Locate the cell with the specified text and output its (X, Y) center coordinate. 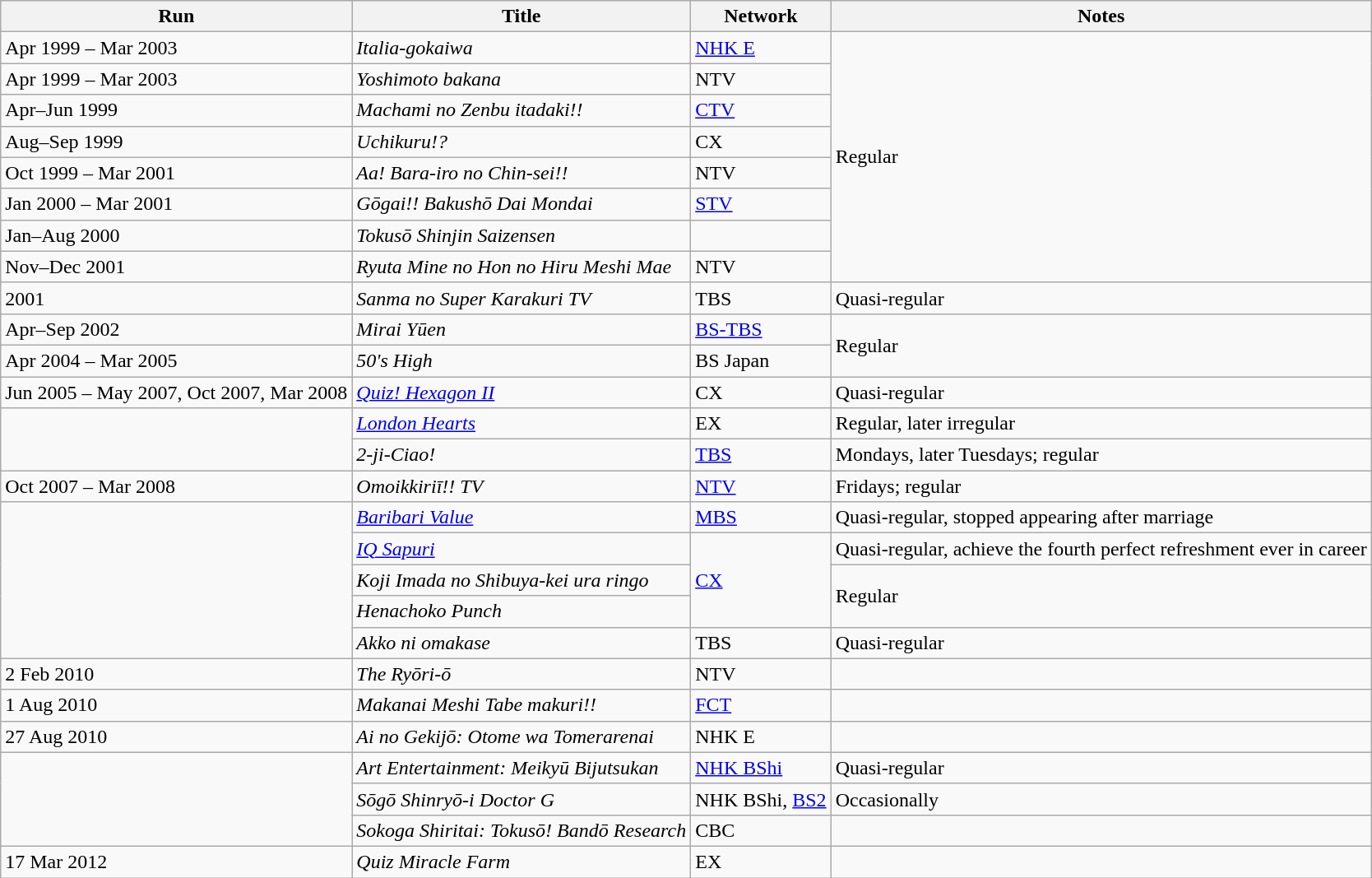
Apr 2004 – Mar 2005 (176, 360)
Jan–Aug 2000 (176, 235)
Aug–Sep 1999 (176, 142)
BS-TBS (761, 329)
1 Aug 2010 (176, 705)
Sokoga Shiritai: Tokusō! Bandō Research (521, 830)
Makanai Meshi Tabe makuri!! (521, 705)
Nov–Dec 2001 (176, 267)
Sanma no Super Karakuri TV (521, 298)
Mirai Yūen (521, 329)
Oct 2007 – Mar 2008 (176, 486)
Ryuta Mine no Hon no Hiru Meshi Mae (521, 267)
IQ Sapuri (521, 549)
STV (761, 204)
Apr–Jun 1999 (176, 110)
17 Mar 2012 (176, 862)
50's High (521, 360)
Tokusō Shinjin Saizensen (521, 235)
BS Japan (761, 360)
2 Feb 2010 (176, 674)
Occasionally (1101, 799)
Oct 1999 – Mar 2001 (176, 173)
Network (761, 16)
Koji Imada no Shibuya-kei ura ringo (521, 580)
Baribari Value (521, 518)
Yoshimoto bakana (521, 79)
Quasi-regular, stopped appearing after marriage (1101, 518)
Gōgai!! Bakushō Dai Mondai (521, 204)
Henachoko Punch (521, 611)
Quiz Miracle Farm (521, 862)
Quiz! Hexagon II (521, 393)
Mondays, later Tuesdays; regular (1101, 455)
Jan 2000 – Mar 2001 (176, 204)
Ai no Gekijō: Otome wa Tomerarenai (521, 736)
NHK BShi (761, 768)
Sōgō Shinryō-i Doctor G (521, 799)
Italia-gokaiwa (521, 48)
Omoikkiriī!! TV (521, 486)
27 Aug 2010 (176, 736)
2001 (176, 298)
Akko ni omakase (521, 643)
NHK BShi, BS2 (761, 799)
The Ryōri-ō (521, 674)
Art Entertainment: Meikyū Bijutsukan (521, 768)
Run (176, 16)
Aa! Bara-iro no Chin-sei!! (521, 173)
Jun 2005 – May 2007, Oct 2007, Mar 2008 (176, 393)
London Hearts (521, 424)
Fridays; regular (1101, 486)
Machami no Zenbu itadaki!! (521, 110)
CTV (761, 110)
MBS (761, 518)
CBC (761, 830)
Uchikuru!? (521, 142)
Quasi-regular, achieve the fourth perfect refreshment ever in career (1101, 549)
Notes (1101, 16)
Apr–Sep 2002 (176, 329)
2-ji-Ciao! (521, 455)
FCT (761, 705)
Title (521, 16)
Regular, later irregular (1101, 424)
